From the cell containing the given text, extract its center point as [X, Y] coordinate. 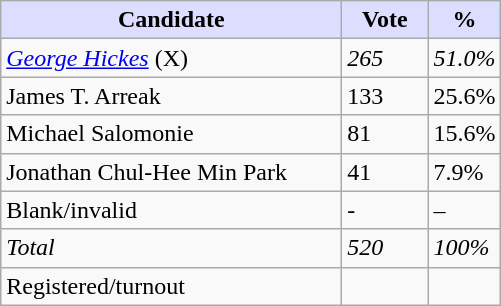
7.9% [464, 172]
25.6% [464, 96]
265 [385, 58]
- [385, 210]
520 [385, 248]
41 [385, 172]
133 [385, 96]
– [464, 210]
George Hickes (X) [172, 58]
Registered/turnout [172, 286]
Candidate [172, 20]
Total [172, 248]
81 [385, 134]
51.0% [464, 58]
Blank/invalid [172, 210]
% [464, 20]
100% [464, 248]
15.6% [464, 134]
Jonathan Chul-Hee Min Park [172, 172]
James T. Arreak [172, 96]
Michael Salomonie [172, 134]
Vote [385, 20]
